Pinpoint the cell where the given text exists, returning its (x, y) midpoint coordinate. 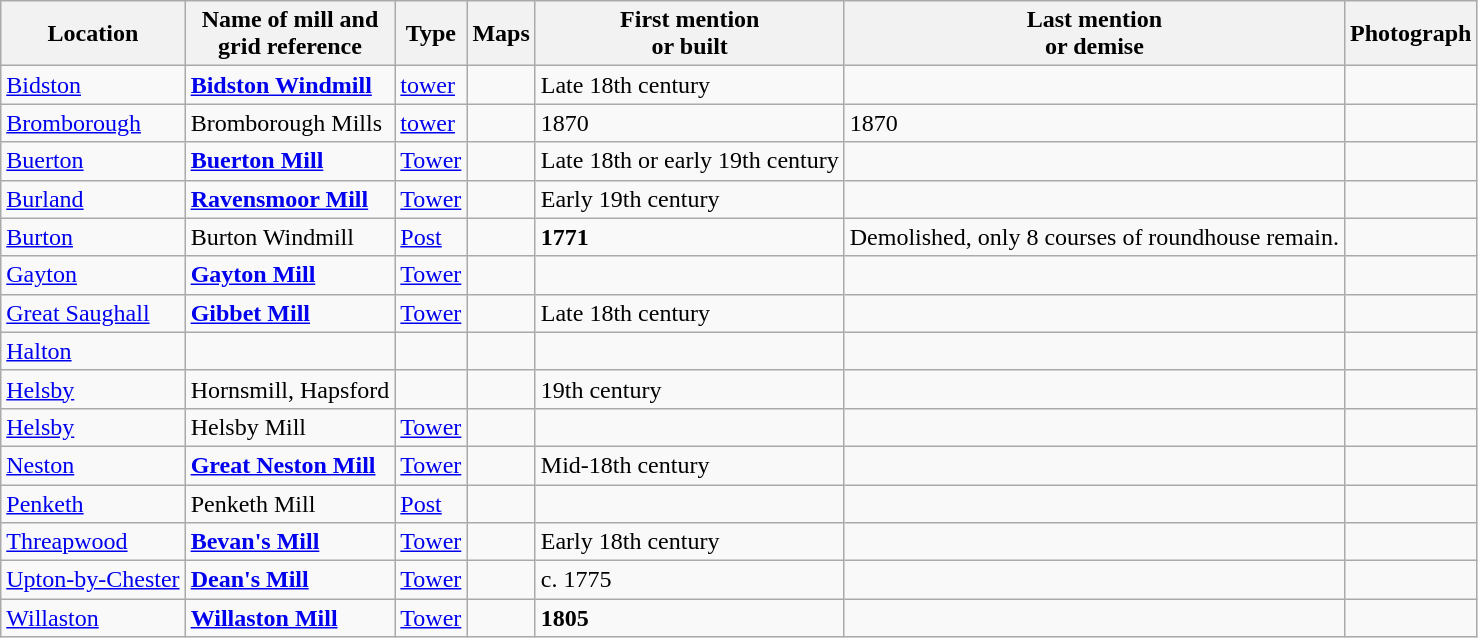
Burton Windmill (290, 237)
Ravensmoor Mill (290, 199)
c. 1775 (690, 580)
Threapwood (93, 542)
Bidston (93, 85)
Great Saughall (93, 313)
Penketh (93, 503)
Willaston (93, 618)
Bromborough Mills (290, 123)
Bromborough (93, 123)
1805 (690, 618)
Late 18th or early 19th century (690, 161)
Mid-18th century (690, 465)
Location (93, 34)
Early 19th century (690, 199)
Dean's Mill (290, 580)
Gayton (93, 275)
Helsby Mill (290, 427)
Upton-by-Chester (93, 580)
Penketh Mill (290, 503)
Early 18th century (690, 542)
Hornsmill, Hapsford (290, 389)
Maps (501, 34)
Last mention or demise (1094, 34)
Gayton Mill (290, 275)
Burland (93, 199)
First mentionor built (690, 34)
Halton (93, 351)
Demolished, only 8 courses of roundhouse remain. (1094, 237)
1771 (690, 237)
Bidston Windmill (290, 85)
Neston (93, 465)
Burton (93, 237)
Buerton Mill (290, 161)
Name of mill andgrid reference (290, 34)
Great Neston Mill (290, 465)
19th century (690, 389)
Buerton (93, 161)
Photograph (1411, 34)
Bevan's Mill (290, 542)
Willaston Mill (290, 618)
Gibbet Mill (290, 313)
Type (431, 34)
